Locate the cell with the specified text and output its [X, Y] center coordinate. 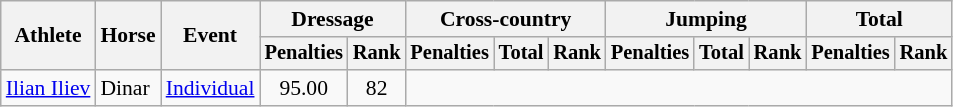
82 [377, 88]
Cross-country [505, 19]
Horse [128, 36]
Dinar [128, 88]
Ilian Iliev [48, 88]
Dressage [333, 19]
Event [210, 36]
95.00 [304, 88]
Individual [210, 88]
Jumping [706, 19]
Athlete [48, 36]
